Output the (x, y) coordinate of the center of the cell containing the given text.  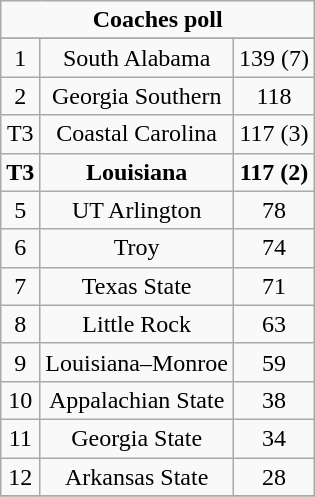
Georgia State (137, 438)
2 (20, 96)
71 (274, 286)
34 (274, 438)
28 (274, 477)
Louisiana (137, 172)
8 (20, 324)
1 (20, 58)
74 (274, 248)
139 (7) (274, 58)
9 (20, 362)
63 (274, 324)
12 (20, 477)
5 (20, 210)
Coastal Carolina (137, 134)
38 (274, 400)
Louisiana–Monroe (137, 362)
Coaches poll (158, 20)
Georgia Southern (137, 96)
6 (20, 248)
7 (20, 286)
Little Rock (137, 324)
117 (3) (274, 134)
South Alabama (137, 58)
Appalachian State (137, 400)
117 (2) (274, 172)
Troy (137, 248)
Texas State (137, 286)
78 (274, 210)
UT Arlington (137, 210)
10 (20, 400)
118 (274, 96)
59 (274, 362)
11 (20, 438)
Arkansas State (137, 477)
